From the cell containing the given text, extract its center point as [x, y] coordinate. 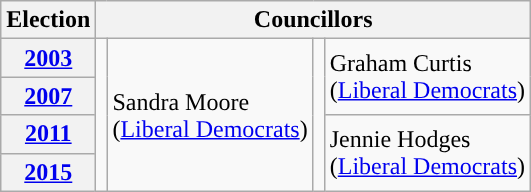
2015 [48, 172]
Graham Curtis(Liberal Democrats) [427, 77]
Councillors [314, 20]
2007 [48, 96]
2011 [48, 134]
2003 [48, 58]
Sandra Moore(Liberal Democrats) [210, 115]
Jennie Hodges(Liberal Democrats) [427, 153]
Election [48, 20]
